Determine the [X, Y] coordinate at the center of the cell enclosing the given text.  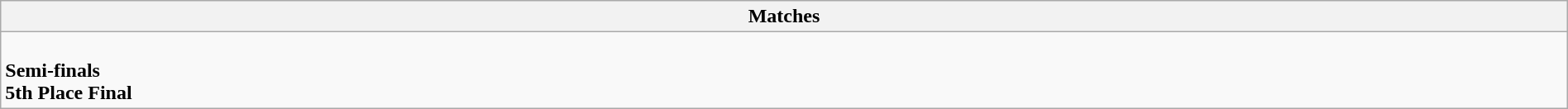
Semi-finals 5th Place Final [784, 70]
Matches [784, 17]
